Pinpoint the cell where the given text exists, returning its (x, y) midpoint coordinate. 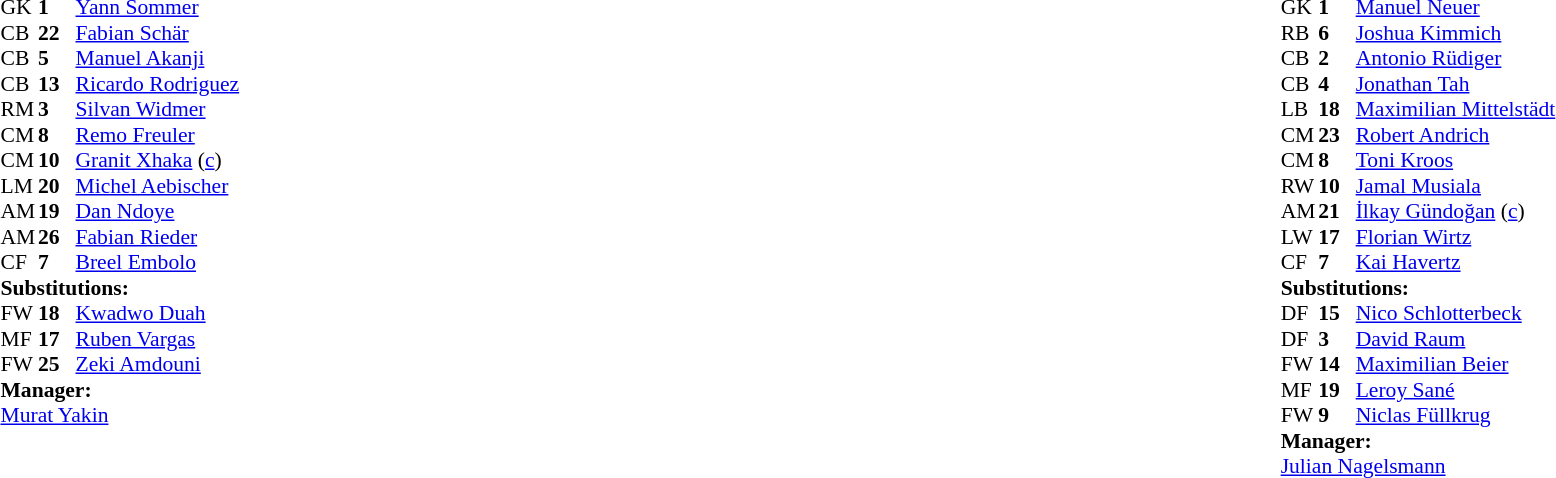
Zeki Amdouni (158, 365)
Joshua Kimmich (1456, 33)
4 (1337, 84)
Maximilian Mittelstädt (1456, 109)
25 (57, 365)
13 (57, 84)
Robert Andrich (1456, 135)
Michel Aebischer (158, 186)
Dan Ndoye (158, 211)
20 (57, 186)
Ruben Vargas (158, 339)
Antonio Rüdiger (1456, 59)
Fabian Rieder (158, 237)
15 (1337, 313)
22 (57, 33)
Breel Embolo (158, 263)
Kai Havertz (1456, 263)
21 (1337, 211)
Kwadwo Duah (158, 313)
Toni Kroos (1456, 161)
Jonathan Tah (1456, 84)
Murat Yakin (120, 415)
5 (57, 59)
23 (1337, 135)
İlkay Gündoğan (c) (1456, 211)
Silvan Widmer (158, 109)
Remo Freuler (158, 135)
David Raum (1456, 339)
RM (19, 109)
LW (1300, 237)
Fabian Schär (158, 33)
Leroy Sané (1456, 390)
Granit Xhaka (c) (158, 161)
Ricardo Rodriguez (158, 84)
2 (1337, 59)
6 (1337, 33)
Niclas Füllkrug (1456, 415)
Manuel Akanji (158, 59)
Maximilian Beier (1456, 365)
LB (1300, 109)
LM (19, 186)
Jamal Musiala (1456, 186)
RB (1300, 33)
Florian Wirtz (1456, 237)
9 (1337, 415)
26 (57, 237)
RW (1300, 186)
Nico Schlotterbeck (1456, 313)
14 (1337, 365)
